Locate the cell with the specified text and output its [x, y] center coordinate. 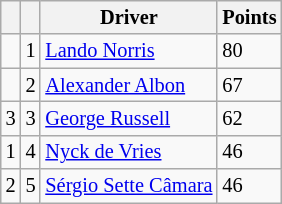
Sérgio Sette Câmara [128, 186]
67 [249, 85]
62 [249, 118]
George Russell [128, 118]
80 [249, 51]
Lando Norris [128, 51]
5 [31, 186]
Driver [128, 17]
Points [249, 17]
4 [31, 152]
Nyck de Vries [128, 152]
Alexander Albon [128, 85]
